Return the [x, y] coordinate for the center point of the cell that contains the specified text.  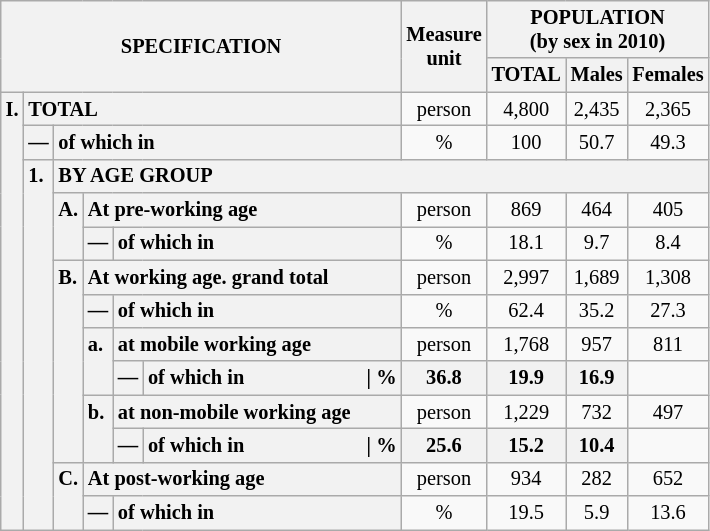
4,800 [526, 109]
Females [668, 75]
Males [597, 75]
15.2 [526, 445]
2,435 [597, 109]
BY AGE GROUP [382, 176]
49.3 [668, 142]
9.7 [597, 243]
1,689 [597, 277]
19.5 [526, 513]
50.7 [597, 142]
282 [597, 479]
100 [526, 142]
I. [12, 311]
A. [68, 226]
8.4 [668, 243]
1,229 [526, 412]
1,768 [526, 344]
2,997 [526, 277]
35.2 [597, 311]
at mobile working age [257, 344]
27.3 [668, 311]
405 [668, 210]
At pre-working age [242, 210]
732 [597, 412]
b. [98, 428]
934 [526, 479]
13.6 [668, 513]
957 [597, 344]
10.4 [597, 445]
497 [668, 412]
1. [38, 344]
869 [526, 210]
At working age. grand total [242, 277]
19.9 [526, 378]
16.9 [597, 378]
a. [98, 360]
at non-mobile working age [257, 412]
652 [668, 479]
B. [68, 361]
36.8 [444, 378]
POPULATION (by sex in 2010) [598, 29]
C. [68, 496]
18.1 [526, 243]
811 [668, 344]
Measure unit [444, 46]
5.9 [597, 513]
25.6 [444, 445]
SPECIFICATION [202, 46]
62.4 [526, 311]
464 [597, 210]
2,365 [668, 109]
1,308 [668, 277]
At post-working age [242, 479]
